Return [x, y] of the center of cell containing provided text 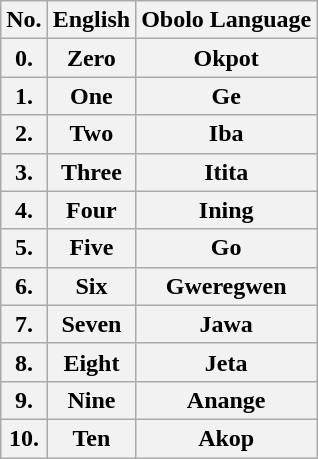
English [91, 20]
8. [24, 362]
Jawa [226, 324]
Nine [91, 400]
No. [24, 20]
10. [24, 438]
Okpot [226, 58]
Akop [226, 438]
Seven [91, 324]
2. [24, 134]
Ten [91, 438]
Zero [91, 58]
Three [91, 172]
Eight [91, 362]
Ge [226, 96]
Itita [226, 172]
Iba [226, 134]
Five [91, 248]
Obolo Language [226, 20]
Two [91, 134]
Six [91, 286]
1. [24, 96]
9. [24, 400]
One [91, 96]
6. [24, 286]
5. [24, 248]
4. [24, 210]
Four [91, 210]
Go [226, 248]
Anange [226, 400]
Gweregwen [226, 286]
0. [24, 58]
7. [24, 324]
Jeta [226, 362]
3. [24, 172]
Ining [226, 210]
